Capture the cell that displays the provided text and extract its [x, y] central coordinate. 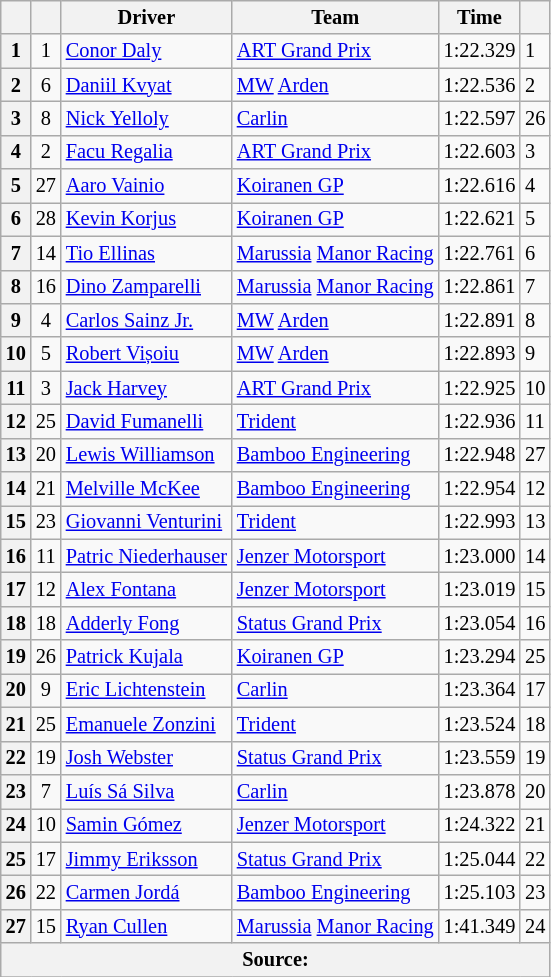
1:23.019 [480, 589]
1:22.993 [480, 522]
Tio Ellinas [146, 253]
Nick Yelloly [146, 118]
Time [480, 17]
1:22.536 [480, 85]
Eric Lichtenstein [146, 690]
Aaro Vainio [146, 186]
Robert Vișoiu [146, 354]
Kevin Korjus [146, 219]
Driver [146, 17]
1:23.524 [480, 724]
Ryan Cullen [146, 926]
1:41.349 [480, 926]
1:23.878 [480, 791]
1:25.103 [480, 892]
1:22.621 [480, 219]
1:22.329 [480, 51]
1:22.954 [480, 489]
1:22.948 [480, 455]
1:22.861 [480, 287]
Carmen Jordá [146, 892]
Team [336, 17]
1:23.559 [480, 758]
1:22.761 [480, 253]
Conor Daly [146, 51]
Jack Harvey [146, 388]
1:22.891 [480, 320]
1:23.294 [480, 657]
Emanuele Zonzini [146, 724]
David Fumanelli [146, 421]
1:22.893 [480, 354]
28 [46, 219]
1:22.925 [480, 388]
Patric Niederhauser [146, 556]
Giovanni Venturini [146, 522]
1:22.616 [480, 186]
1:23.364 [480, 690]
Patrick Kujala [146, 657]
Facu Regalia [146, 152]
Alex Fontana [146, 589]
1:24.322 [480, 825]
Samin Gómez [146, 825]
Luís Sá Silva [146, 791]
1:23.054 [480, 623]
1:22.597 [480, 118]
Melville McKee [146, 489]
Josh Webster [146, 758]
Dino Zamparelli [146, 287]
Carlos Sainz Jr. [146, 320]
Source: [276, 960]
Daniil Kvyat [146, 85]
Lewis Williamson [146, 455]
1:23.000 [480, 556]
1:22.603 [480, 152]
1:25.044 [480, 859]
Jimmy Eriksson [146, 859]
Adderly Fong [146, 623]
1:22.936 [480, 421]
